Extract the [x, y] coordinate from the center of the cell holding the provided text.  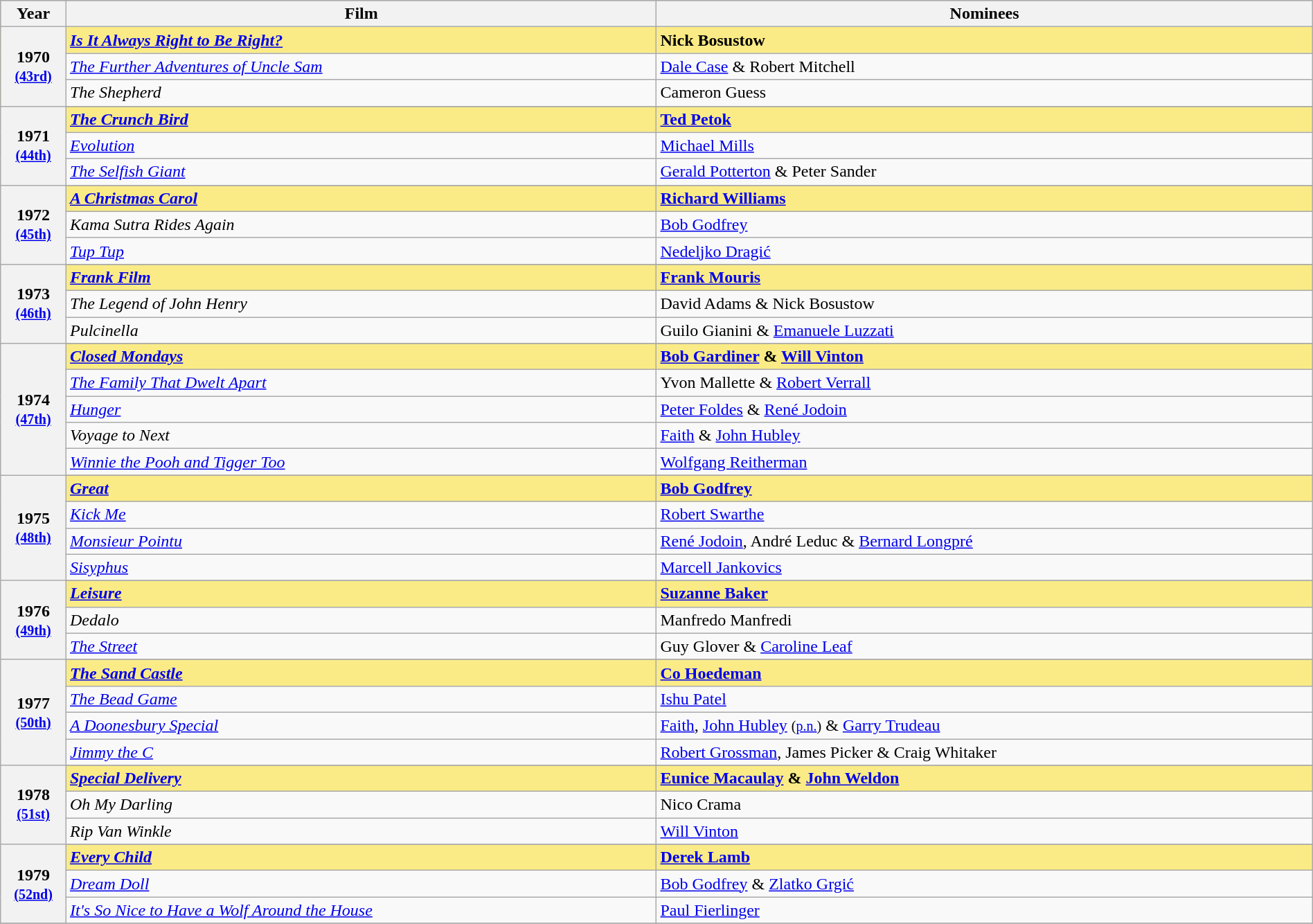
1976(49th) [33, 620]
Nedeljko Dragić [985, 251]
Film [361, 14]
Every Child [361, 858]
Guy Glover & Caroline Leaf [985, 646]
The Street [361, 646]
Closed Mondays [361, 357]
1975(48th) [33, 528]
Nico Crama [985, 805]
A Christmas Carol [361, 198]
Robert Swarthe [985, 515]
It's So Nice to Have a Wolf Around the House [361, 910]
Marcell Jankovics [985, 567]
Leisure [361, 594]
René Jodoin, André Leduc & Bernard Longpré [985, 541]
Kick Me [361, 515]
Year [33, 14]
The Selfish Giant [361, 172]
Tup Tup [361, 251]
A Doonesbury Special [361, 725]
Wolfgang Reitherman [985, 462]
The Bead Game [361, 699]
Eunice Macaulay & John Weldon [985, 779]
Bob Gardiner & Will Vinton [985, 357]
1978(51st) [33, 805]
Sisyphus [361, 567]
1972(45th) [33, 224]
The Sand Castle [361, 673]
Ishu Patel [985, 699]
Great [361, 488]
Robert Grossman, James Picker & Craig Whitaker [985, 752]
Evolution [361, 145]
Guilo Gianini & Emanuele Luzzati [985, 330]
The Legend of John Henry [361, 303]
Frank Mouris [985, 277]
Monsieur Pointu [361, 541]
1974(47th) [33, 409]
The Shepherd [361, 93]
Dale Case & Robert Mitchell [985, 66]
1970(43rd) [33, 66]
Yvon Mallette & Robert Verrall [985, 383]
The Crunch Bird [361, 119]
Special Delivery [361, 779]
Manfredo Manfredi [985, 620]
Suzanne Baker [985, 594]
Dedalo [361, 620]
Peter Foldes & René Jodoin [985, 409]
Oh My Darling [361, 805]
The Further Adventures of Uncle Sam [361, 66]
Dream Doll [361, 884]
Hunger [361, 409]
Is It Always Right to Be Right? [361, 40]
1971(44th) [33, 145]
David Adams & Nick Bosustow [985, 303]
Nick Bosustow [985, 40]
Derek Lamb [985, 858]
Jimmy the C [361, 752]
Faith & John Hubley [985, 436]
Gerald Potterton & Peter Sander [985, 172]
Bob Godfrey & Zlatko Grgić [985, 884]
Pulcinella [361, 330]
Frank Film [361, 277]
Paul Fierlinger [985, 910]
Faith, John Hubley (p.n.) & Garry Trudeau [985, 725]
Nominees [985, 14]
Will Vinton [985, 831]
Michael Mills [985, 145]
Cameron Guess [985, 93]
Kama Sutra Rides Again [361, 224]
The Family That Dwelt Apart [361, 383]
1977(50th) [33, 712]
Voyage to Next [361, 436]
Winnie the Pooh and Tigger Too [361, 462]
Rip Van Winkle [361, 831]
1979(52nd) [33, 884]
1973(46th) [33, 303]
Richard Williams [985, 198]
Ted Petok [985, 119]
Co Hoedeman [985, 673]
